Capture the cell that displays the provided text and extract its (x, y) central coordinate. 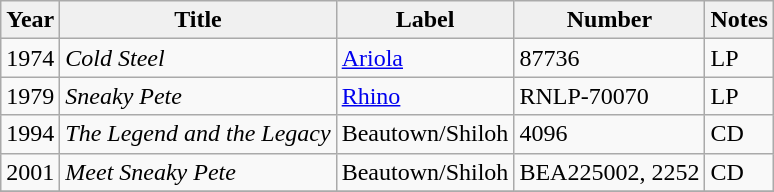
Year (30, 20)
The Legend and the Legacy (198, 134)
Ariola (425, 58)
4096 (610, 134)
Meet Sneaky Pete (198, 172)
Cold Steel (198, 58)
BEA225002, 2252 (610, 172)
Rhino (425, 96)
1979 (30, 96)
2001 (30, 172)
Sneaky Pete (198, 96)
Number (610, 20)
Label (425, 20)
1994 (30, 134)
RNLP-70070 (610, 96)
87736 (610, 58)
1974 (30, 58)
Title (198, 20)
Notes (739, 20)
